Return (x, y) of the center of cell containing provided text 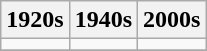
1940s (103, 20)
2000s (172, 20)
1920s (35, 20)
